Provide the (X, Y) coordinate of the cell's center where the given text is located.  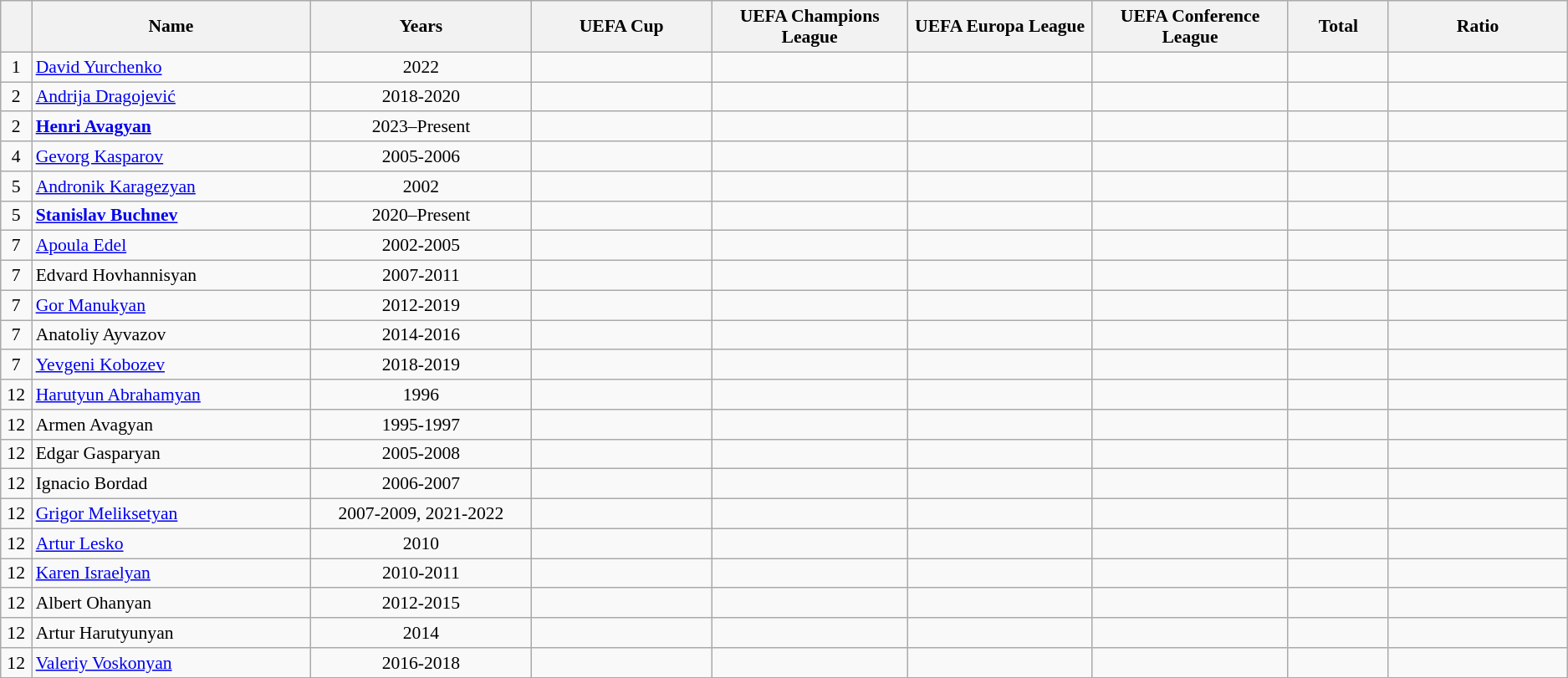
Artur Harutyunyan (171, 633)
Edgar Gasparyan (171, 454)
4 (17, 156)
Andrija Dragojević (171, 97)
Armen Avagyan (171, 425)
2012-2015 (421, 604)
2007-2009, 2021-2022 (421, 514)
UEFA Europa League (999, 27)
Karen Israelyan (171, 573)
Ignacio Bordad (171, 484)
Harutyun Abrahamyan (171, 395)
2023–Present (421, 127)
Total (1338, 27)
David Yurchenko (171, 67)
2006-2007 (421, 484)
UEFA Conference League (1190, 27)
Albert Ohanyan (171, 604)
Artur Lesko (171, 543)
Henri Avagyan (171, 127)
2018-2020 (421, 97)
2012-2019 (421, 305)
Stanislav Buchnev (171, 216)
UEFA Cup (621, 27)
2016-2018 (421, 663)
2002 (421, 186)
2007-2011 (421, 276)
2014-2016 (421, 335)
2020–Present (421, 216)
2002-2005 (421, 246)
Gevorg Kasparov (171, 156)
Apoula Edel (171, 246)
2022 (421, 67)
2018-2019 (421, 365)
Valeriy Voskonyan (171, 663)
1995-1997 (421, 425)
Ratio (1477, 27)
Andronik Karagezyan (171, 186)
1996 (421, 395)
2010-2011 (421, 573)
2010 (421, 543)
Edvard Hovhannisyan (171, 276)
UEFA Champions League (810, 27)
Yevgeni Kobozev (171, 365)
2005-2006 (421, 156)
2014 (421, 633)
1 (17, 67)
Name (171, 27)
Grigor Meliksetyan (171, 514)
Anatoliy Ayvazov (171, 335)
Years (421, 27)
2005-2008 (421, 454)
Gor Manukyan (171, 305)
